Capture the cell that displays the provided text and extract its (x, y) central coordinate. 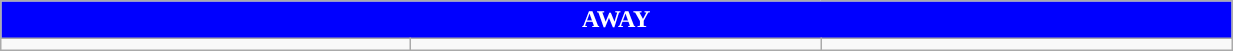
AWAY (616, 20)
